Detect which cell encompasses the target text, then output its [x, y] center coordinate. 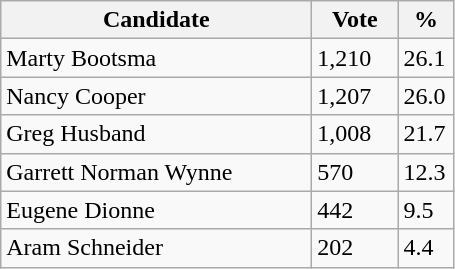
% [426, 20]
9.5 [426, 210]
12.3 [426, 172]
4.4 [426, 248]
Nancy Cooper [156, 96]
202 [355, 248]
26.0 [426, 96]
21.7 [426, 134]
442 [355, 210]
Garrett Norman Wynne [156, 172]
Candidate [156, 20]
Aram Schneider [156, 248]
1,207 [355, 96]
26.1 [426, 58]
Greg Husband [156, 134]
Vote [355, 20]
570 [355, 172]
Marty Bootsma [156, 58]
1,210 [355, 58]
1,008 [355, 134]
Eugene Dionne [156, 210]
